From the cell containing the given text, extract its center point as (x, y) coordinate. 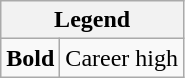
Career high (122, 58)
Legend (92, 20)
Bold (30, 58)
